Search for the cell housing the specified text and yield its [x, y] center coordinate. 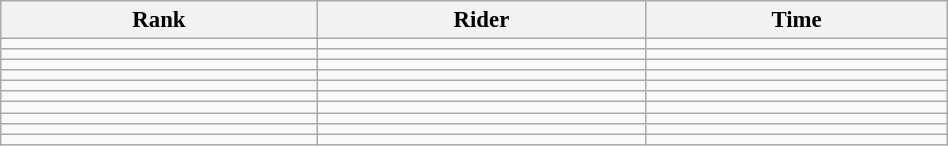
Rider [482, 20]
Rank [159, 20]
Time [797, 20]
